Detect which cell encompasses the target text, then output its [x, y] center coordinate. 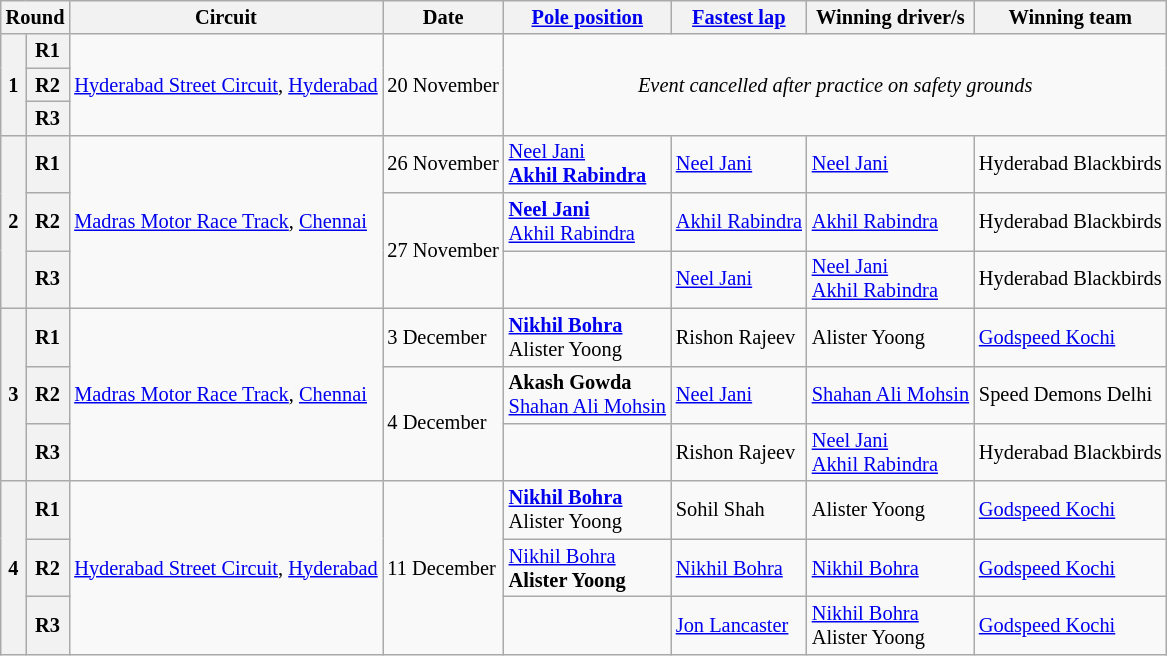
1 [14, 84]
Shahan Ali Mohsin [890, 395]
11 December [444, 568]
Akash Gowda Shahan Ali Mohsin [588, 395]
Pole position [588, 17]
2 [14, 222]
Winning driver/s [890, 17]
Speed Demons Delhi [1070, 395]
Event cancelled after practice on safety grounds [836, 84]
Sohil Shah [739, 510]
3 [14, 394]
26 November [444, 164]
20 November [444, 84]
27 November [444, 250]
Circuit [226, 17]
4 December [444, 424]
Date [444, 17]
Fastest lap [739, 17]
3 December [444, 337]
Jon Lancaster [739, 625]
Round [36, 17]
4 [14, 568]
Winning team [1070, 17]
